Capture the cell that displays the provided text and extract its (x, y) central coordinate. 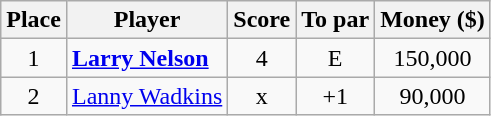
1 (34, 58)
Lanny Wadkins (146, 96)
To par (336, 20)
Score (262, 20)
Player (146, 20)
2 (34, 96)
150,000 (433, 58)
Larry Nelson (146, 58)
Money ($) (433, 20)
90,000 (433, 96)
E (336, 58)
Place (34, 20)
x (262, 96)
4 (262, 58)
+1 (336, 96)
